Detect which cell encompasses the target text, then output its [X, Y] center coordinate. 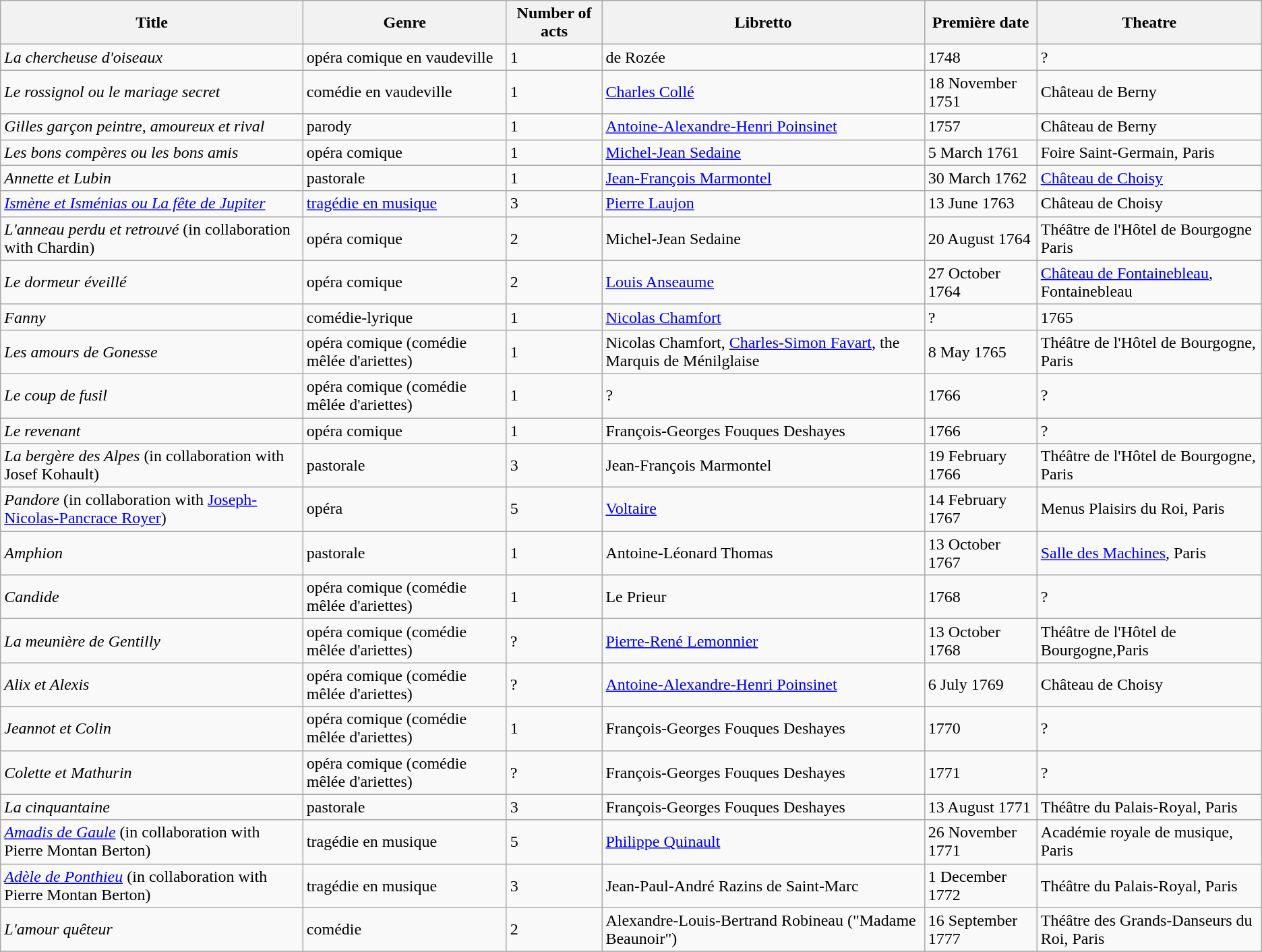
Fanny [152, 317]
L'amour quêteur [152, 929]
Adèle de Ponthieu (in collaboration with Pierre Montan Berton) [152, 886]
1770 [980, 728]
Genre [404, 23]
Colette et Mathurin [152, 773]
Le Prieur [763, 597]
comédie-lyrique [404, 317]
La cinquantaine [152, 807]
Le dormeur éveillé [152, 282]
1748 [980, 57]
13 June 1763 [980, 204]
Title [152, 23]
Voltaire [763, 510]
13 October 1768 [980, 641]
Gilles garçon peintre, amoureux et rival [152, 127]
6 July 1769 [980, 685]
Nicolas Chamfort [763, 317]
20 August 1764 [980, 239]
La bergère des Alpes (in collaboration with Josef Kohault) [152, 465]
18 November 1751 [980, 92]
Théâtre de l'Hôtel de Bourgogne,Paris [1149, 641]
1765 [1149, 317]
La chercheuse d'oiseaux [152, 57]
13 August 1771 [980, 807]
1768 [980, 597]
1757 [980, 127]
Théâtre des Grands-Danseurs du Roi, Paris [1149, 929]
Menus Plaisirs du Roi, Paris [1149, 510]
Antoine-Léonard Thomas [763, 553]
1 December 1772 [980, 886]
8 May 1765 [980, 352]
Académie royale de musique, Paris [1149, 841]
Amphion [152, 553]
Pierre Laujon [763, 204]
Le revenant [152, 431]
16 September 1777 [980, 929]
Philippe Quinault [763, 841]
Annette et Lubin [152, 178]
Theatre [1149, 23]
Ismène et Isménias ou La fête de Jupiter [152, 204]
30 March 1762 [980, 178]
Pierre-René Lemonnier [763, 641]
Jeannot et Colin [152, 728]
14 February 1767 [980, 510]
Château de Fontainebleau, Fontainebleau [1149, 282]
13 October 1767 [980, 553]
Première date [980, 23]
opéra comique en vaudeville [404, 57]
opéra [404, 510]
Nicolas Chamfort, Charles-Simon Favart, the Marquis de Ménilglaise [763, 352]
Les bons compères ou les bons amis [152, 152]
Alexandre-Louis-Bertrand Robineau ("Madame Beaunoir") [763, 929]
Alix et Alexis [152, 685]
Salle des Machines, Paris [1149, 553]
Pandore (in collaboration with Joseph-Nicolas-Pancrace Royer) [152, 510]
Le rossignol ou le mariage secret [152, 92]
1771 [980, 773]
Libretto [763, 23]
parody [404, 127]
19 February 1766 [980, 465]
Charles Collé [763, 92]
Le coup de fusil [152, 395]
27 October 1764 [980, 282]
de Rozée [763, 57]
La meunière de Gentilly [152, 641]
Les amours de Gonesse [152, 352]
5 March 1761 [980, 152]
comédie [404, 929]
comédie en vaudeville [404, 92]
Louis Anseaume [763, 282]
26 November 1771 [980, 841]
Théâtre de l'Hôtel de Bourgogne Paris [1149, 239]
L'anneau perdu et retrouvé (in collaboration with Chardin) [152, 239]
Foire Saint-Germain, Paris [1149, 152]
Amadis de Gaule (in collaboration with Pierre Montan Berton) [152, 841]
Candide [152, 597]
Number of acts [554, 23]
Jean-Paul-André Razins de Saint-Marc [763, 886]
